Search for the cell housing the specified text and yield its [x, y] center coordinate. 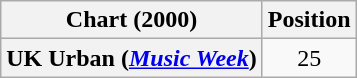
Chart (2000) [132, 20]
UK Urban (Music Week) [132, 58]
25 [309, 58]
Position [309, 20]
